Detect which cell encompasses the target text, then output its (x, y) center coordinate. 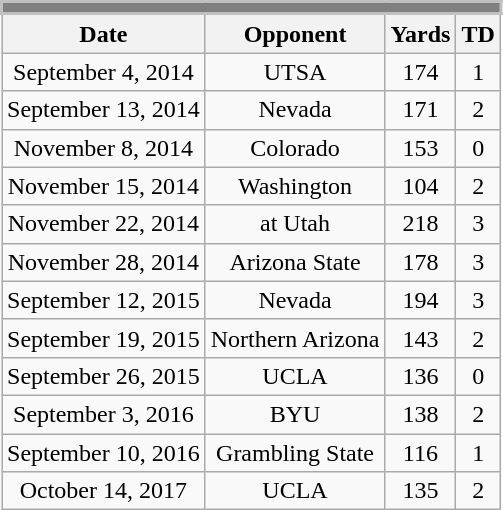
Opponent (295, 34)
September 12, 2015 (104, 300)
TD (478, 34)
BYU (295, 414)
104 (420, 186)
116 (420, 453)
September 19, 2015 (104, 338)
November 15, 2014 (104, 186)
171 (420, 110)
153 (420, 148)
Arizona State (295, 262)
143 (420, 338)
178 (420, 262)
Grambling State (295, 453)
September 3, 2016 (104, 414)
September 13, 2014 (104, 110)
174 (420, 72)
November 22, 2014 (104, 224)
194 (420, 300)
September 4, 2014 (104, 72)
November 28, 2014 (104, 262)
136 (420, 376)
138 (420, 414)
September 26, 2015 (104, 376)
Northern Arizona (295, 338)
at Utah (295, 224)
UTSA (295, 72)
November 8, 2014 (104, 148)
October 14, 2017 (104, 491)
218 (420, 224)
Yards (420, 34)
135 (420, 491)
Washington (295, 186)
Date (104, 34)
September 10, 2016 (104, 453)
Colorado (295, 148)
